Return [x, y] of the center of cell containing provided text 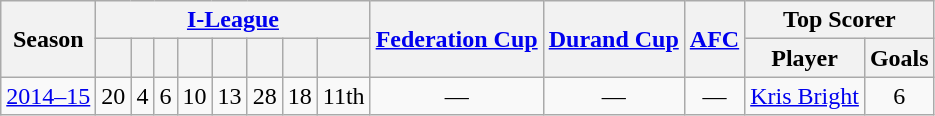
13 [230, 96]
Goals [899, 58]
Federation Cup [456, 39]
18 [300, 96]
Season [48, 39]
11th [344, 96]
Durand Cup [614, 39]
Player [805, 58]
Top Scorer [840, 20]
I-League [233, 20]
2014–15 [48, 96]
20 [114, 96]
10 [194, 96]
Kris Bright [805, 96]
4 [142, 96]
AFC [714, 39]
28 [264, 96]
